Output the [x, y] coordinate of the center of the cell containing the given text.  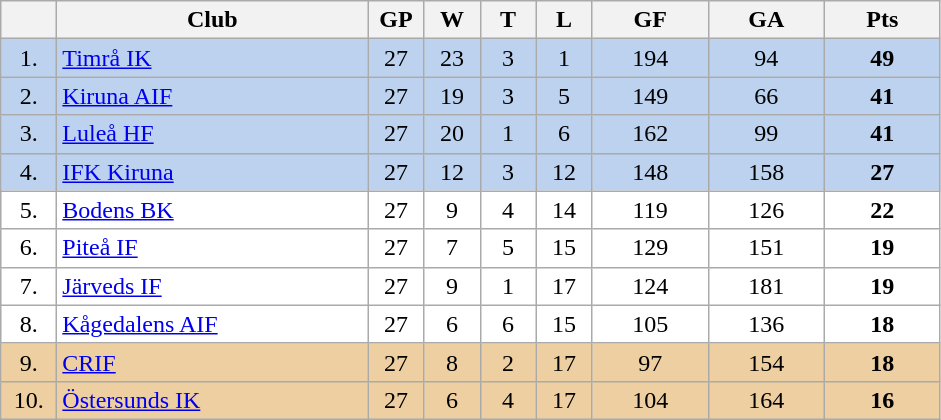
Järveds IF [212, 286]
W [452, 20]
GP [396, 20]
7 [452, 248]
5. [29, 210]
22 [882, 210]
Piteå IF [212, 248]
Bodens BK [212, 210]
Luleå HF [212, 134]
66 [766, 96]
124 [650, 286]
99 [766, 134]
129 [650, 248]
181 [766, 286]
94 [766, 58]
L [564, 20]
1. [29, 58]
97 [650, 362]
151 [766, 248]
IFK Kiruna [212, 172]
105 [650, 324]
158 [766, 172]
Kiruna AIF [212, 96]
10. [29, 400]
2. [29, 96]
126 [766, 210]
8. [29, 324]
8 [452, 362]
4. [29, 172]
136 [766, 324]
16 [882, 400]
164 [766, 400]
T [508, 20]
Club [212, 20]
3. [29, 134]
194 [650, 58]
7. [29, 286]
Östersunds IK [212, 400]
104 [650, 400]
Kågedalens AIF [212, 324]
9. [29, 362]
23 [452, 58]
49 [882, 58]
6. [29, 248]
119 [650, 210]
20 [452, 134]
14 [564, 210]
148 [650, 172]
Timrå IK [212, 58]
CRIF [212, 362]
GF [650, 20]
Pts [882, 20]
2 [508, 362]
149 [650, 96]
162 [650, 134]
GA [766, 20]
154 [766, 362]
